Identify which cell holds the provided text, then report its [x, y] central coordinate. 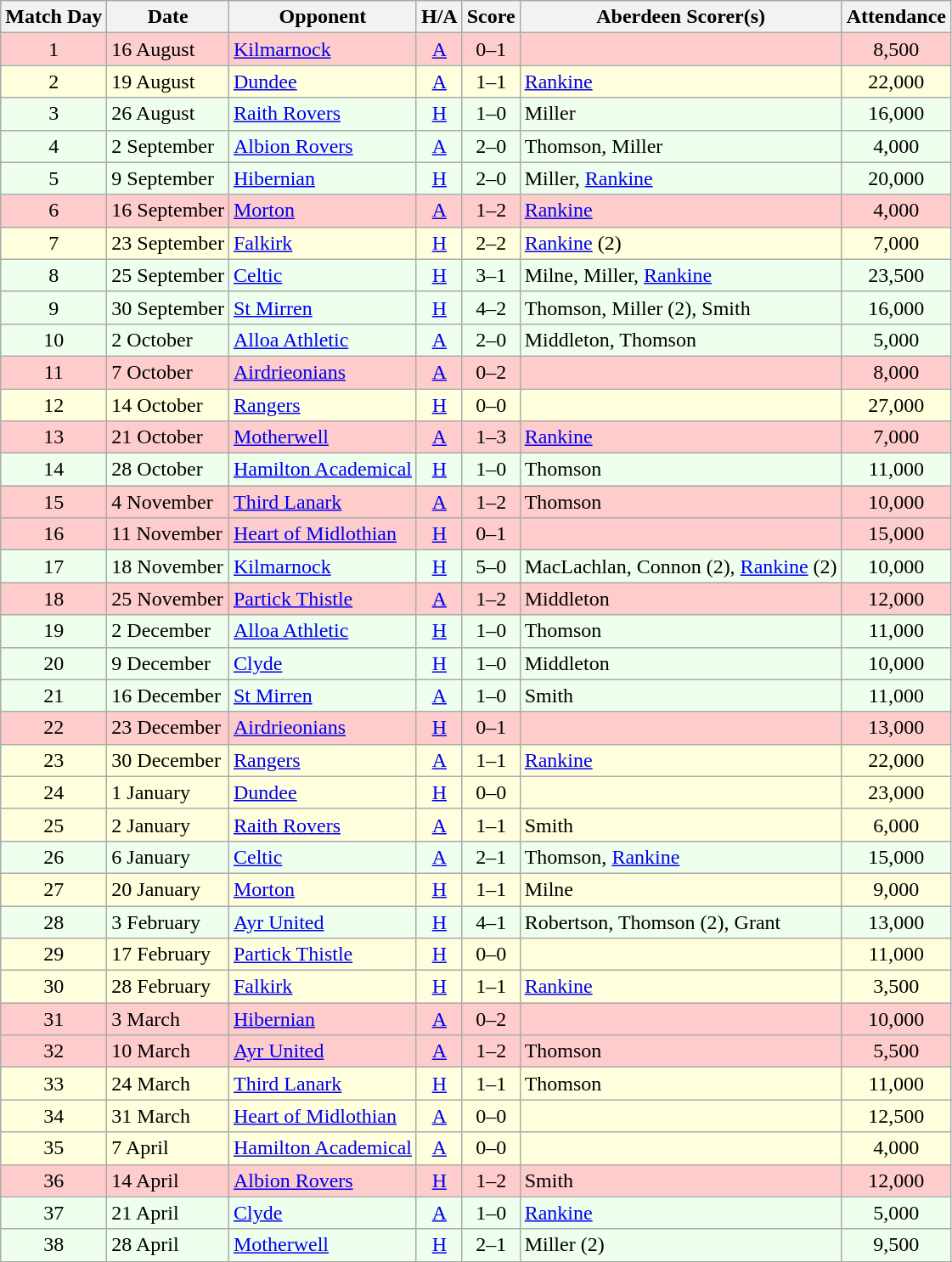
4–1 [491, 921]
Milne, Miller, Rankine [681, 275]
26 August [168, 114]
21 October [168, 437]
Thomson, Miller [681, 146]
3 [54, 114]
19 [54, 631]
Middleton, Thomson [681, 340]
11 [54, 372]
31 [54, 1019]
6 January [168, 857]
30 [54, 987]
17 February [168, 955]
34 [54, 1116]
7 [54, 243]
Opponent [323, 17]
3–1 [491, 275]
9,500 [896, 1245]
23 September [168, 243]
14 April [168, 1180]
Rankine (2) [681, 243]
26 [54, 857]
24 [54, 792]
Milne [681, 889]
9 September [168, 178]
32 [54, 1051]
22 [54, 728]
30 December [168, 760]
Miller (2) [681, 1245]
25 [54, 825]
27 [54, 889]
19 August [168, 82]
21 [54, 696]
1 January [168, 792]
27,000 [896, 405]
Robertson, Thomson (2), Grant [681, 921]
9 [54, 307]
16 December [168, 696]
16 September [168, 211]
23,500 [896, 275]
36 [54, 1180]
13 [54, 437]
28 February [168, 987]
6 [54, 211]
2 January [168, 825]
16 August [168, 49]
23,000 [896, 792]
15 [54, 502]
Miller, Rankine [681, 178]
Score [491, 17]
2 [54, 82]
7 April [168, 1148]
28 April [168, 1245]
7 October [168, 372]
6,000 [896, 825]
16 [54, 534]
24 March [168, 1084]
8,500 [896, 49]
23 [54, 760]
H/A [439, 17]
4 [54, 146]
10 March [168, 1051]
20,000 [896, 178]
4 November [168, 502]
8 [54, 275]
29 [54, 955]
5,500 [896, 1051]
28 October [168, 470]
23 December [168, 728]
11 November [168, 534]
1–3 [491, 437]
38 [54, 1245]
MacLachlan, Connon (2), Rankine (2) [681, 566]
Match Day [54, 17]
9,000 [896, 889]
2–2 [491, 243]
12 [54, 405]
2 October [168, 340]
Attendance [896, 17]
20 January [168, 889]
25 September [168, 275]
3 March [168, 1019]
5 [54, 178]
12,500 [896, 1116]
2 September [168, 146]
8,000 [896, 372]
37 [54, 1213]
18 November [168, 566]
1 [54, 49]
17 [54, 566]
33 [54, 1084]
28 [54, 921]
Thomson, Miller (2), Smith [681, 307]
5–0 [491, 566]
9 December [168, 663]
Miller [681, 114]
Aberdeen Scorer(s) [681, 17]
3,500 [896, 987]
30 September [168, 307]
21 April [168, 1213]
3 February [168, 921]
18 [54, 599]
2 December [168, 631]
20 [54, 663]
14 [54, 470]
10 [54, 340]
14 October [168, 405]
4–2 [491, 307]
25 November [168, 599]
35 [54, 1148]
Thomson, Rankine [681, 857]
31 March [168, 1116]
Date [168, 17]
